Scan for the cell matching the given text and deliver its [X, Y] coordinate at center. 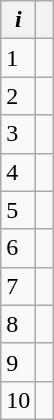
3 [18, 134]
9 [18, 362]
10 [18, 400]
4 [18, 172]
5 [18, 210]
2 [18, 96]
8 [18, 324]
7 [18, 286]
1 [18, 58]
i [18, 20]
6 [18, 248]
